Return (x, y) of the center of cell containing provided text 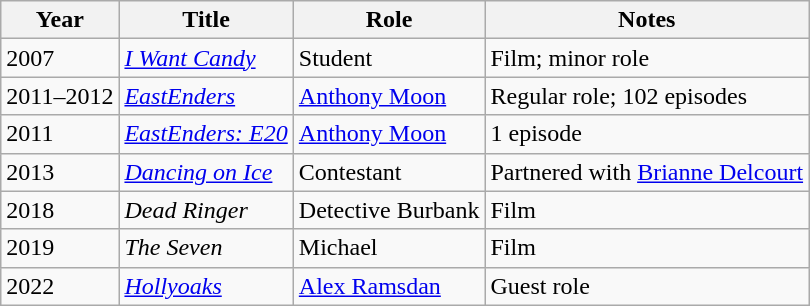
Detective Burbank (389, 210)
Student (389, 58)
Hollyoaks (206, 286)
EastEnders (206, 96)
Dead Ringer (206, 210)
2013 (60, 172)
2022 (60, 286)
I Want Candy (206, 58)
Film; minor role (647, 58)
The Seven (206, 248)
Partnered with Brianne Delcourt (647, 172)
Guest role (647, 286)
EastEnders: E20 (206, 134)
1 episode (647, 134)
Year (60, 20)
2019 (60, 248)
Regular role; 102 episodes (647, 96)
Dancing on Ice (206, 172)
2011 (60, 134)
Role (389, 20)
2007 (60, 58)
Contestant (389, 172)
Title (206, 20)
Michael (389, 248)
Notes (647, 20)
2018 (60, 210)
2011–2012 (60, 96)
Alex Ramsdan (389, 286)
